Scan for the cell matching the given text and deliver its [x, y] coordinate at center. 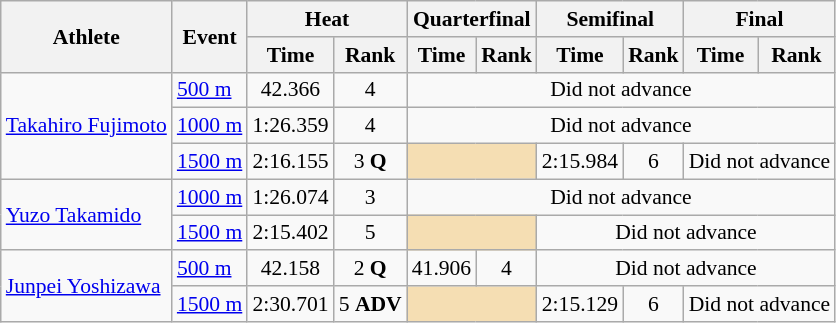
5 ADV [370, 304]
3 [370, 197]
Quarterfinal [472, 19]
2:30.701 [290, 304]
2:15.129 [580, 304]
2 Q [370, 269]
Event [210, 36]
Junpei Yoshizawa [86, 286]
Semifinal [610, 19]
2:16.155 [290, 162]
3 Q [370, 162]
Final [760, 19]
Takahiro Fujimoto [86, 126]
42.158 [290, 269]
1:26.359 [290, 126]
Athlete [86, 36]
2:15.984 [580, 162]
41.906 [442, 269]
5 [370, 233]
Heat [326, 19]
Yuzo Takamido [86, 214]
2:15.402 [290, 233]
1:26.074 [290, 197]
42.366 [290, 90]
